Determine the [X, Y] coordinate at the center of the cell enclosing the given text.  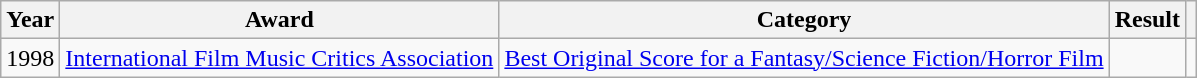
1998 [30, 58]
International Film Music Critics Association [280, 58]
Year [30, 20]
Category [804, 20]
Result [1147, 20]
Best Original Score for a Fantasy/Science Fiction/Horror Film [804, 58]
Award [280, 20]
